Scan for the cell matching the given text and deliver its (x, y) coordinate at center. 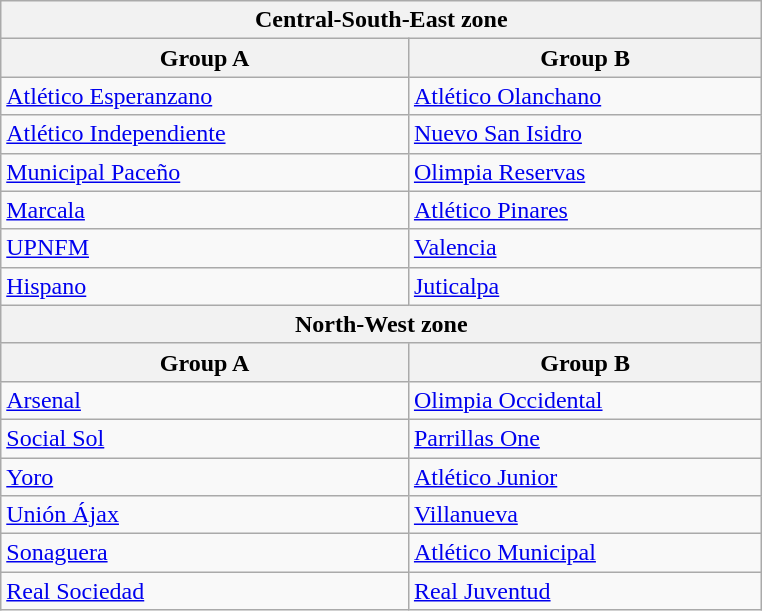
Atlético Municipal (584, 553)
Olimpia Reservas (584, 172)
Hispano (205, 286)
Sonaguera (205, 553)
Municipal Paceño (205, 172)
Real Sociedad (205, 591)
Unión Ájax (205, 515)
Villanueva (584, 515)
Atlético Olanchano (584, 96)
UPNFM (205, 248)
Parrillas One (584, 438)
Atlético Junior (584, 477)
Social Sol (205, 438)
Nuevo San Isidro (584, 134)
North-West zone (382, 324)
Real Juventud (584, 591)
Olimpia Occidental (584, 400)
Valencia (584, 248)
Central-South-East zone (382, 20)
Juticalpa (584, 286)
Marcala (205, 210)
Atlético Independiente (205, 134)
Yoro (205, 477)
Atlético Pinares (584, 210)
Atlético Esperanzano (205, 96)
Arsenal (205, 400)
